Detect which cell encompasses the target text, then output its (X, Y) center coordinate. 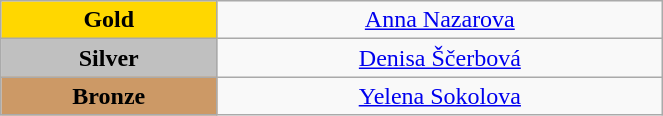
Yelena Sokolova (440, 96)
Silver (109, 58)
Gold (109, 20)
Bronze (109, 96)
Denisa Ščerbová (440, 58)
Anna Nazarova (440, 20)
